Provide the [x, y] coordinate of the cell's center where the given text is located.  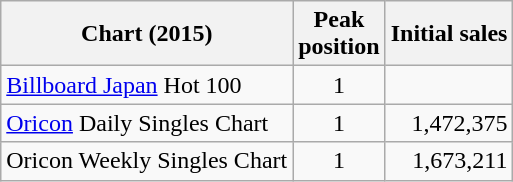
Billboard Japan Hot 100 [147, 85]
Oricon Weekly Singles Chart [147, 161]
Peakposition [339, 34]
Oricon Daily Singles Chart [147, 123]
1,472,375 [449, 123]
Initial sales [449, 34]
1,673,211 [449, 161]
Chart (2015) [147, 34]
